Search for the cell housing the specified text and yield its [X, Y] center coordinate. 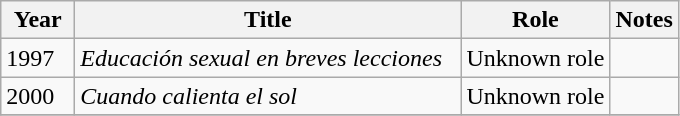
Educación sexual en breves lecciones [268, 58]
Year [38, 20]
1997 [38, 58]
Cuando calienta el sol [268, 96]
Role [536, 20]
Title [268, 20]
2000 [38, 96]
Notes [644, 20]
